Pinpoint the cell where the given text exists, returning its [x, y] midpoint coordinate. 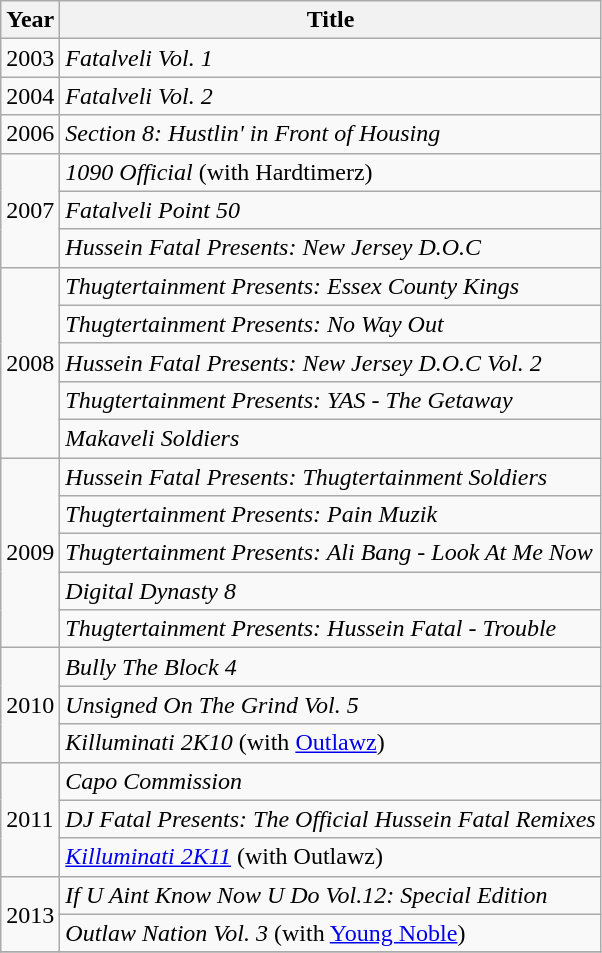
Fatalveli Vol. 1 [330, 58]
Thugtertainment Presents: YAS - The Getaway [330, 400]
Digital Dynasty 8 [330, 591]
DJ Fatal Presents: The Official Hussein Fatal Remixes [330, 819]
2009 [30, 553]
Bully The Block 4 [330, 667]
2006 [30, 134]
Killuminati 2K11 (with Outlawz) [330, 857]
2008 [30, 362]
Hussein Fatal Presents: Thugtertainment Soldiers [330, 477]
Thugtertainment Presents: No Way Out [330, 324]
Unsigned On The Grind Vol. 5 [330, 705]
Thugtertainment Presents: Pain Muzik [330, 515]
Section 8: Hustlin' in Front of Housing [330, 134]
Capo Commission [330, 781]
Makaveli Soldiers [330, 438]
2011 [30, 819]
Hussein Fatal Presents: New Jersey D.O.C [330, 248]
Outlaw Nation Vol. 3 (with Young Noble) [330, 933]
Thugtertainment Presents: Hussein Fatal - Trouble [330, 629]
Title [330, 20]
2013 [30, 914]
2003 [30, 58]
Thugtertainment Presents: Ali Bang - Look At Me Now [330, 553]
Year [30, 20]
2007 [30, 210]
2004 [30, 96]
1090 Official (with Hardtimerz) [330, 172]
Thugtertainment Presents: Essex County Kings [330, 286]
2010 [30, 705]
Fatalveli Vol. 2 [330, 96]
Hussein Fatal Presents: New Jersey D.O.C Vol. 2 [330, 362]
If U Aint Know Now U Do Vol.12: Special Edition [330, 895]
Killuminati 2K10 (with Outlawz) [330, 743]
Fatalveli Point 50 [330, 210]
